Scan for the cell matching the given text and deliver its (X, Y) coordinate at center. 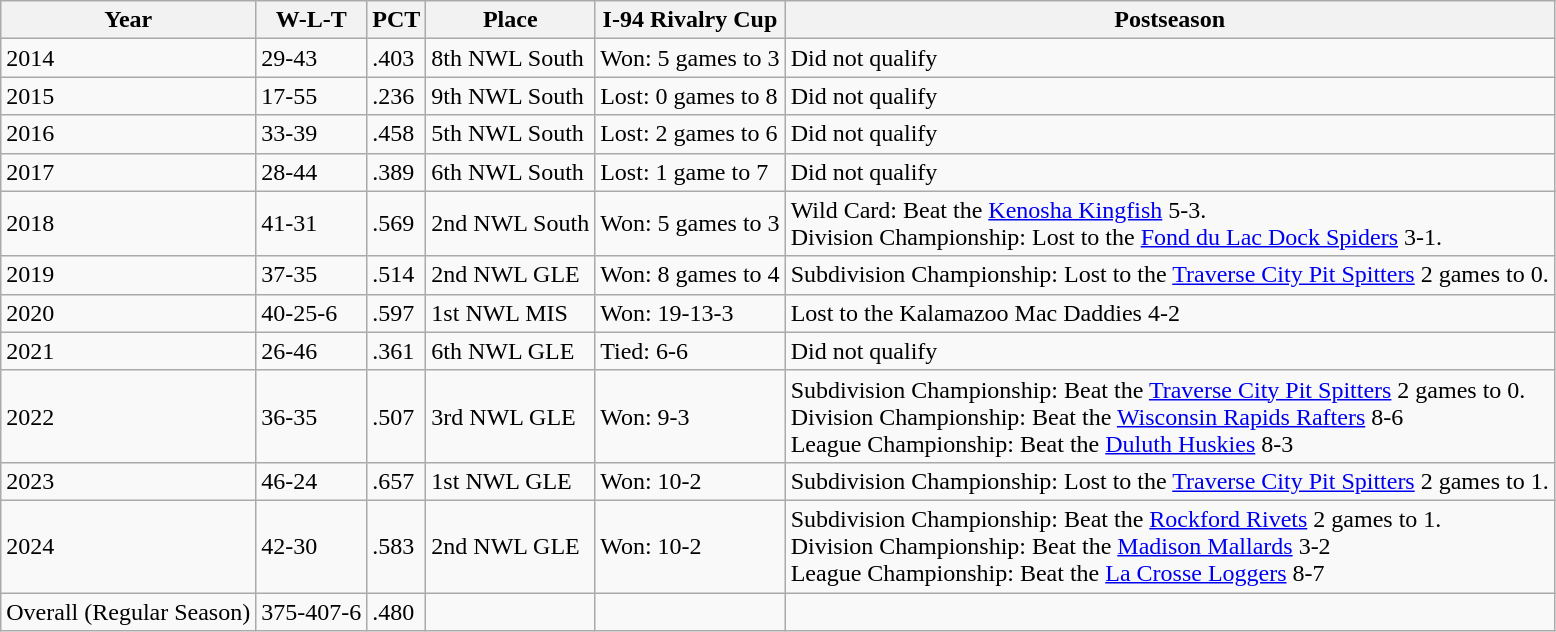
2016 (128, 134)
2015 (128, 96)
1st NWL MIS (510, 313)
Lost: 0 games to 8 (690, 96)
Won: 19-13-3 (690, 313)
40-25-6 (312, 313)
Subdivision Championship: Lost to the Traverse City Pit Spitters 2 games to 1. (1170, 481)
9th NWL South (510, 96)
Postseason (1170, 20)
.583 (396, 546)
Overall (Regular Season) (128, 611)
2023 (128, 481)
8th NWL South (510, 58)
2014 (128, 58)
17-55 (312, 96)
.389 (396, 172)
5th NWL South (510, 134)
Wild Card: Beat the Kenosha Kingfish 5-3.Division Championship: Lost to the Fond du Lac Dock Spiders 3-1. (1170, 224)
36-35 (312, 416)
Lost: 1 game to 7 (690, 172)
.514 (396, 275)
2020 (128, 313)
Subdivision Championship: Lost to the Traverse City Pit Spitters 2 games to 0. (1170, 275)
375-407-6 (312, 611)
28-44 (312, 172)
Lost: 2 games to 6 (690, 134)
Lost to the Kalamazoo Mac Daddies 4-2 (1170, 313)
29-43 (312, 58)
2nd NWL South (510, 224)
6th NWL South (510, 172)
6th NWL GLE (510, 351)
Place (510, 20)
.361 (396, 351)
2019 (128, 275)
41-31 (312, 224)
.597 (396, 313)
.657 (396, 481)
.458 (396, 134)
Won: 8 games to 4 (690, 275)
2018 (128, 224)
2021 (128, 351)
2017 (128, 172)
W-L-T (312, 20)
2022 (128, 416)
42-30 (312, 546)
.403 (396, 58)
Won: 9-3 (690, 416)
3rd NWL GLE (510, 416)
46-24 (312, 481)
I-94 Rivalry Cup (690, 20)
26-46 (312, 351)
33-39 (312, 134)
.569 (396, 224)
2024 (128, 546)
37-35 (312, 275)
.480 (396, 611)
1st NWL GLE (510, 481)
Tied: 6-6 (690, 351)
.236 (396, 96)
.507 (396, 416)
PCT (396, 20)
Year (128, 20)
